Return (X, Y) of the center of cell containing provided text 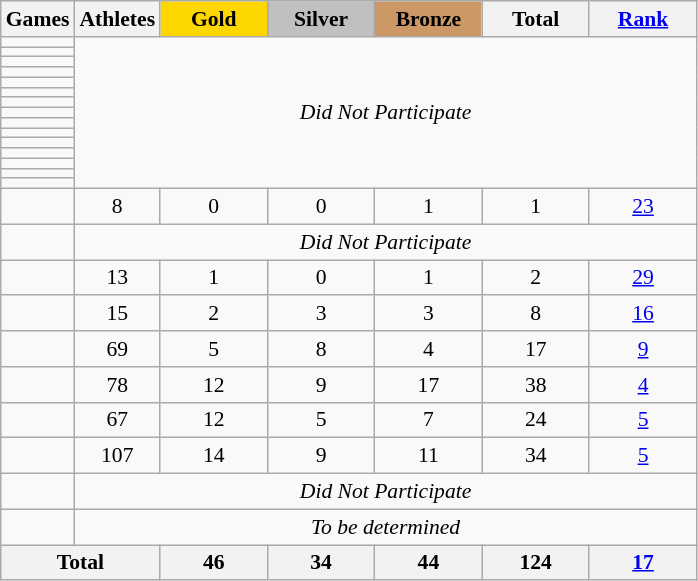
24 (536, 420)
29 (642, 278)
Athletes (117, 19)
15 (117, 314)
Gold (214, 19)
Games (38, 19)
67 (117, 420)
11 (428, 456)
Silver (320, 19)
13 (117, 278)
78 (117, 385)
Rank (642, 19)
124 (536, 563)
69 (117, 349)
Bronze (428, 19)
44 (428, 563)
7 (428, 420)
14 (214, 456)
46 (214, 563)
16 (642, 314)
To be determined (385, 527)
107 (117, 456)
23 (642, 207)
38 (536, 385)
